Identify which cell holds the provided text, then report its (x, y) central coordinate. 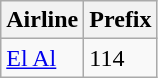
Prefix (120, 20)
Airline (42, 20)
El Al (42, 58)
114 (120, 58)
